Return the (X, Y) coordinate for the center point of the cell that contains the specified text.  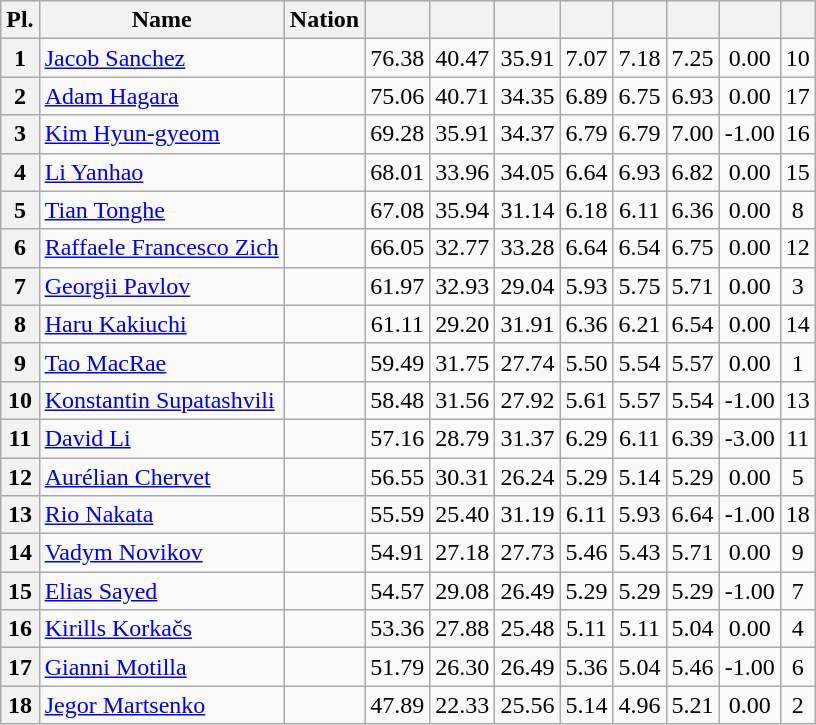
6.82 (692, 172)
31.19 (528, 515)
47.89 (398, 705)
35.94 (462, 210)
5.50 (586, 362)
4.96 (640, 705)
68.01 (398, 172)
27.18 (462, 553)
34.05 (528, 172)
25.48 (528, 629)
58.48 (398, 400)
34.37 (528, 134)
Li Yanhao (162, 172)
Tao MacRae (162, 362)
Kim Hyun-gyeom (162, 134)
7.25 (692, 58)
Nation (324, 20)
25.40 (462, 515)
26.24 (528, 477)
40.47 (462, 58)
David Li (162, 438)
22.33 (462, 705)
31.56 (462, 400)
31.75 (462, 362)
Georgii Pavlov (162, 286)
7.00 (692, 134)
5.36 (586, 667)
6.18 (586, 210)
-3.00 (750, 438)
53.36 (398, 629)
33.96 (462, 172)
Name (162, 20)
31.14 (528, 210)
69.28 (398, 134)
29.20 (462, 324)
6.21 (640, 324)
5.43 (640, 553)
55.59 (398, 515)
Raffaele Francesco Zich (162, 248)
Jacob Sanchez (162, 58)
Konstantin Supatashvili (162, 400)
57.16 (398, 438)
27.92 (528, 400)
5.61 (586, 400)
33.28 (528, 248)
59.49 (398, 362)
54.91 (398, 553)
6.39 (692, 438)
54.57 (398, 591)
29.04 (528, 286)
5.21 (692, 705)
66.05 (398, 248)
32.77 (462, 248)
27.74 (528, 362)
34.35 (528, 96)
67.08 (398, 210)
Haru Kakiuchi (162, 324)
31.91 (528, 324)
27.73 (528, 553)
Jegor Martsenko (162, 705)
6.29 (586, 438)
Rio Nakata (162, 515)
25.56 (528, 705)
30.31 (462, 477)
Aurélian Chervet (162, 477)
7.07 (586, 58)
75.06 (398, 96)
32.93 (462, 286)
Pl. (20, 20)
27.88 (462, 629)
28.79 (462, 438)
76.38 (398, 58)
Vadym Novikov (162, 553)
Elias Sayed (162, 591)
6.89 (586, 96)
Gianni Motilla (162, 667)
Tian Tonghe (162, 210)
29.08 (462, 591)
5.75 (640, 286)
Kirills Korkačs (162, 629)
Adam Hagara (162, 96)
61.97 (398, 286)
26.30 (462, 667)
40.71 (462, 96)
61.11 (398, 324)
7.18 (640, 58)
56.55 (398, 477)
31.37 (528, 438)
51.79 (398, 667)
